Return the (X, Y) coordinate for the center point of the cell that contains the specified text.  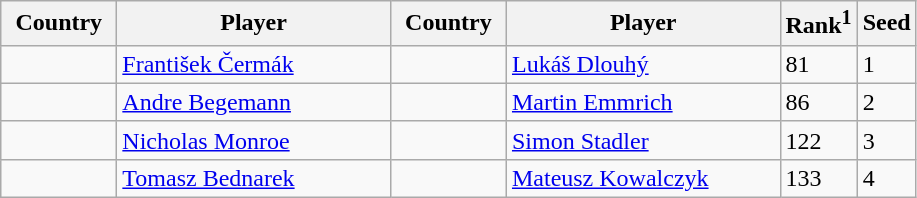
3 (886, 140)
122 (818, 140)
Mateusz Kowalczyk (643, 178)
Lukáš Dlouhý (643, 64)
František Čermák (254, 64)
Martin Emmrich (643, 102)
Simon Stadler (643, 140)
86 (818, 102)
2 (886, 102)
Rank1 (818, 24)
Seed (886, 24)
1 (886, 64)
Nicholas Monroe (254, 140)
Tomasz Bednarek (254, 178)
4 (886, 178)
81 (818, 64)
Andre Begemann (254, 102)
133 (818, 178)
